Output the [X, Y] coordinate of the center of the cell containing the given text.  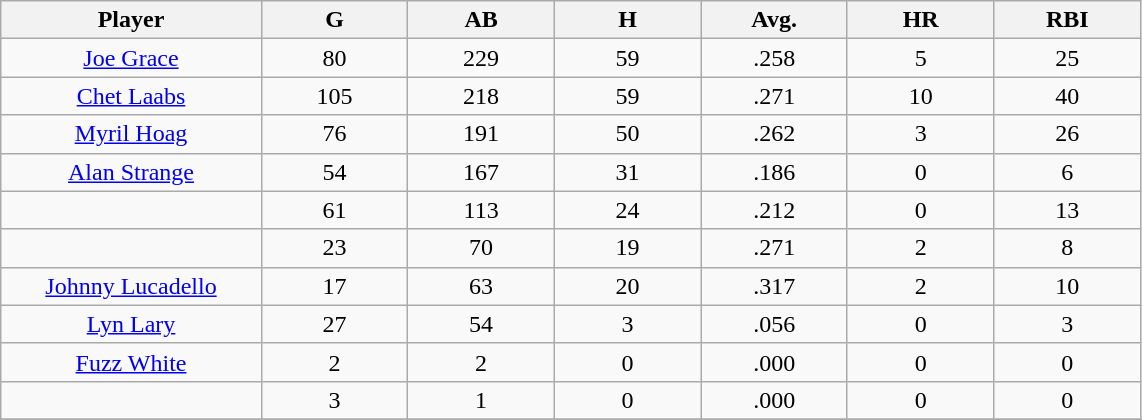
25 [1068, 58]
.317 [774, 286]
Avg. [774, 20]
70 [482, 248]
31 [628, 172]
17 [334, 286]
113 [482, 210]
13 [1068, 210]
Alan Strange [132, 172]
76 [334, 134]
23 [334, 248]
6 [1068, 172]
HR [920, 20]
105 [334, 96]
RBI [1068, 20]
.056 [774, 324]
8 [1068, 248]
.186 [774, 172]
Chet Laabs [132, 96]
27 [334, 324]
167 [482, 172]
80 [334, 58]
40 [1068, 96]
AB [482, 20]
Johnny Lucadello [132, 286]
63 [482, 286]
61 [334, 210]
50 [628, 134]
Fuzz White [132, 362]
.212 [774, 210]
G [334, 20]
19 [628, 248]
1 [482, 400]
.262 [774, 134]
24 [628, 210]
Player [132, 20]
218 [482, 96]
H [628, 20]
.258 [774, 58]
Lyn Lary [132, 324]
26 [1068, 134]
229 [482, 58]
191 [482, 134]
Myril Hoag [132, 134]
20 [628, 286]
5 [920, 58]
Joe Grace [132, 58]
